Return (X, Y) of the center of cell containing provided text 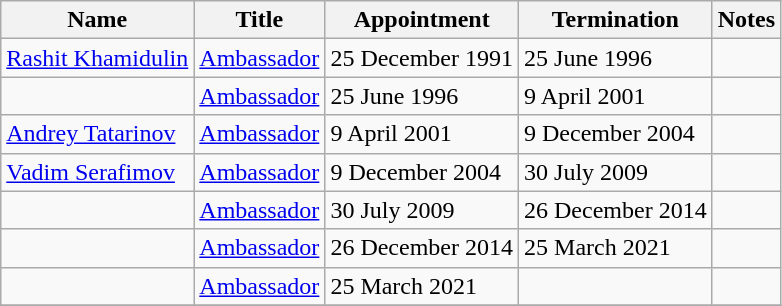
Title (260, 20)
Appointment (422, 20)
Rashit Khamidulin (98, 58)
Notes (746, 20)
Name (98, 20)
Vadim Serafimov (98, 172)
Andrey Tatarinov (98, 134)
Termination (616, 20)
25 December 1991 (422, 58)
